Search for the cell housing the specified text and yield its [x, y] center coordinate. 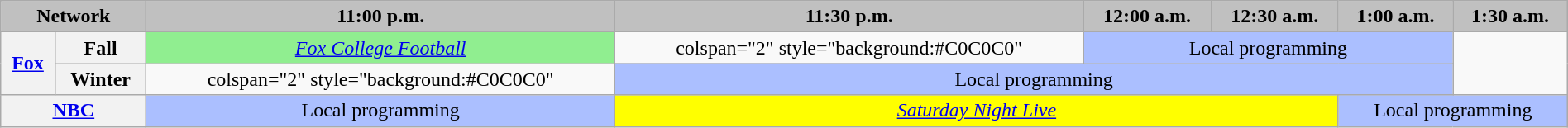
Fox [28, 64]
1:00 a.m. [1395, 17]
Fall [101, 48]
11:00 p.m. [380, 17]
12:00 a.m. [1147, 17]
Fox College Football [380, 48]
Saturday Night Live [976, 111]
1:30 a.m. [1510, 17]
12:30 a.m. [1274, 17]
NBC [74, 111]
11:30 p.m. [849, 17]
Network [74, 17]
Winter [101, 79]
